Identify which cell holds the provided text, then report its (x, y) central coordinate. 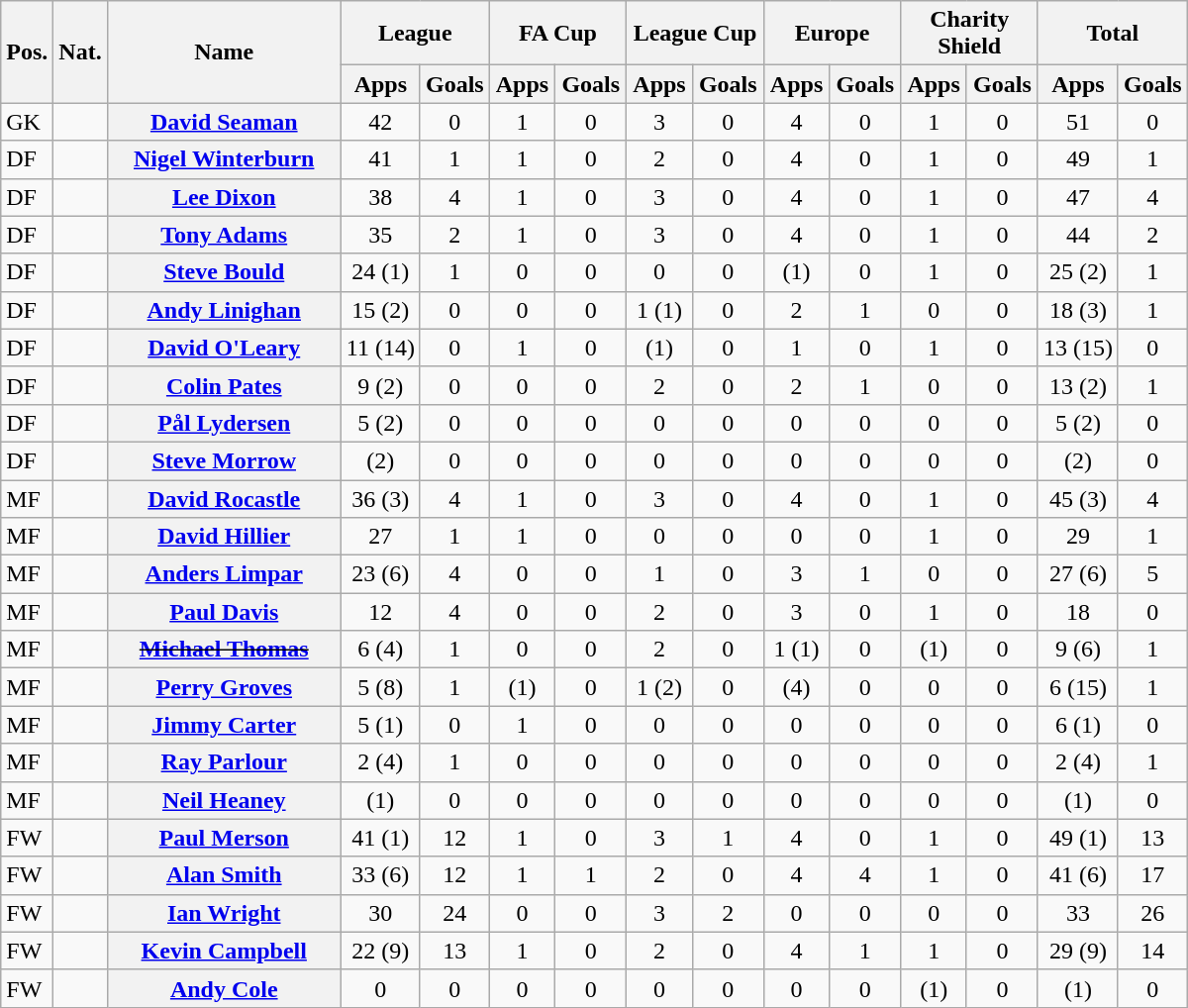
33 (6) (380, 875)
Kevin Campbell (224, 951)
GK (28, 122)
Ian Wright (224, 913)
24 (1) (380, 272)
David Seaman (224, 122)
Ray Parlour (224, 762)
42 (380, 122)
5 (1152, 574)
Perry Groves (224, 687)
Nat. (80, 51)
26 (1152, 913)
36 (3) (380, 498)
Andy Linighan (224, 310)
David O'Leary (224, 348)
9 (2) (380, 385)
Colin Pates (224, 385)
33 (1077, 913)
Steve Bould (224, 272)
League Cup (695, 34)
41 (6) (1077, 875)
Europe (832, 34)
41 (380, 159)
David Rocastle (224, 498)
24 (454, 913)
30 (380, 913)
Nigel Winterburn (224, 159)
Lee Dixon (224, 197)
25 (2) (1077, 272)
6 (15) (1077, 687)
15 (2) (380, 310)
35 (380, 235)
FA Cup (558, 34)
Alan Smith (224, 875)
13 (2) (1077, 385)
Tony Adams (224, 235)
18 (3) (1077, 310)
18 (1077, 612)
27 (6) (1077, 574)
29 (1077, 537)
(4) (796, 687)
Andy Cole (224, 988)
Pos. (28, 51)
1 (2) (659, 687)
47 (1077, 197)
6 (4) (380, 650)
17 (1152, 875)
5 (8) (380, 687)
5 (1) (380, 725)
23 (6) (380, 574)
22 (9) (380, 951)
Total (1113, 34)
29 (9) (1077, 951)
David Hillier (224, 537)
49 (1077, 159)
51 (1077, 122)
Anders Limpar (224, 574)
38 (380, 197)
9 (6) (1077, 650)
45 (3) (1077, 498)
Steve Morrow (224, 460)
44 (1077, 235)
49 (1) (1077, 838)
Michael Thomas (224, 650)
Neil Heaney (224, 800)
11 (14) (380, 348)
Pål Lydersen (224, 423)
41 (1) (380, 838)
14 (1152, 951)
League (415, 34)
Name (224, 51)
Paul Davis (224, 612)
Paul Merson (224, 838)
27 (380, 537)
13 (15) (1077, 348)
Jimmy Carter (224, 725)
Charity Shield (970, 34)
6 (1) (1077, 725)
